Locate the cell with the specified text and output its (x, y) center coordinate. 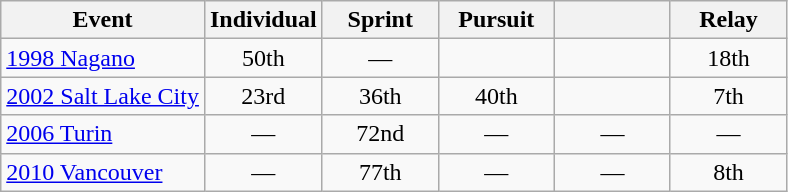
Sprint (380, 20)
23rd (263, 96)
Event (103, 20)
2010 Vancouver (103, 172)
50th (263, 58)
1998 Nagano (103, 58)
36th (380, 96)
2006 Turin (103, 134)
Relay (728, 20)
72nd (380, 134)
18th (728, 58)
Pursuit (496, 20)
8th (728, 172)
7th (728, 96)
77th (380, 172)
Individual (263, 20)
2002 Salt Lake City (103, 96)
40th (496, 96)
